Search for the cell housing the specified text and yield its [X, Y] center coordinate. 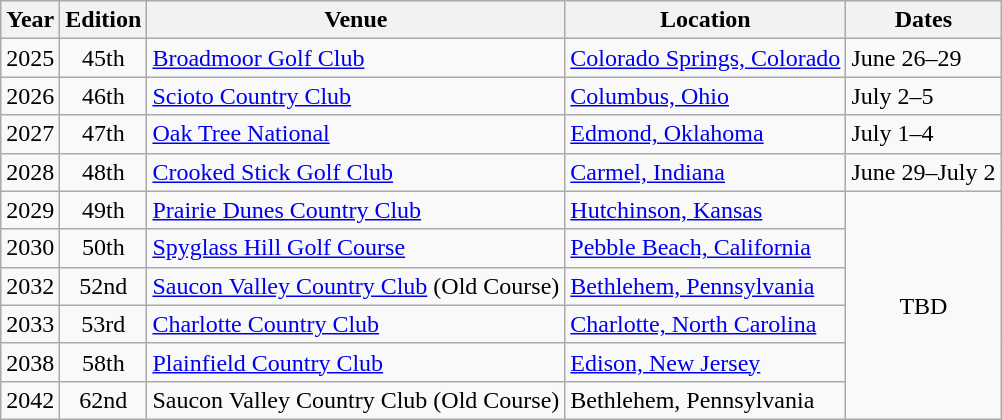
Venue [356, 20]
TBD [924, 305]
2030 [30, 248]
Prairie Dunes Country Club [356, 210]
49th [104, 210]
47th [104, 134]
48th [104, 172]
Scioto Country Club [356, 96]
July 1–4 [924, 134]
Charlotte Country Club [356, 324]
53rd [104, 324]
2028 [30, 172]
46th [104, 96]
Year [30, 20]
Hutchinson, Kansas [706, 210]
Carmel, Indiana [706, 172]
2042 [30, 400]
Colorado Springs, Colorado [706, 58]
2025 [30, 58]
Columbus, Ohio [706, 96]
2033 [30, 324]
2026 [30, 96]
2032 [30, 286]
Dates [924, 20]
2029 [30, 210]
Edition [104, 20]
Plainfield Country Club [356, 362]
Crooked Stick Golf Club [356, 172]
52nd [104, 286]
Edmond, Oklahoma [706, 134]
Location [706, 20]
Charlotte, North Carolina [706, 324]
50th [104, 248]
Edison, New Jersey [706, 362]
June 26–29 [924, 58]
July 2–5 [924, 96]
2027 [30, 134]
62nd [104, 400]
2038 [30, 362]
Spyglass Hill Golf Course [356, 248]
58th [104, 362]
June 29–July 2 [924, 172]
Broadmoor Golf Club [356, 58]
Pebble Beach, California [706, 248]
45th [104, 58]
Oak Tree National [356, 134]
